From the cell containing the given text, extract its center point as [X, Y] coordinate. 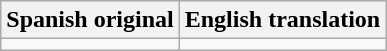
Spanish original [90, 20]
English translation [282, 20]
